For the text-containing cell, return its midpoint in (x, y) coordinate format. 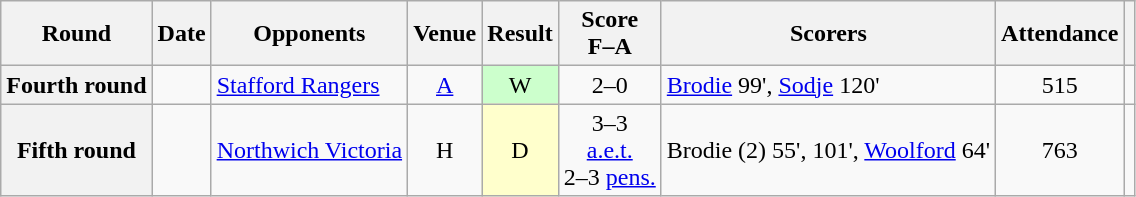
2–0 (610, 85)
515 (1060, 85)
A (445, 85)
W (520, 85)
Venue (445, 34)
Stafford Rangers (309, 85)
3–3a.e.t.2–3 pens. (610, 150)
ScoreF–A (610, 34)
Brodie 99', Sodje 120' (828, 85)
763 (1060, 150)
Result (520, 34)
H (445, 150)
Opponents (309, 34)
Date (182, 34)
Round (76, 34)
Northwich Victoria (309, 150)
Attendance (1060, 34)
Brodie (2) 55', 101', Woolford 64' (828, 150)
Fourth round (76, 85)
Scorers (828, 34)
D (520, 150)
Fifth round (76, 150)
